From the cell containing the given text, extract its center point as [X, Y] coordinate. 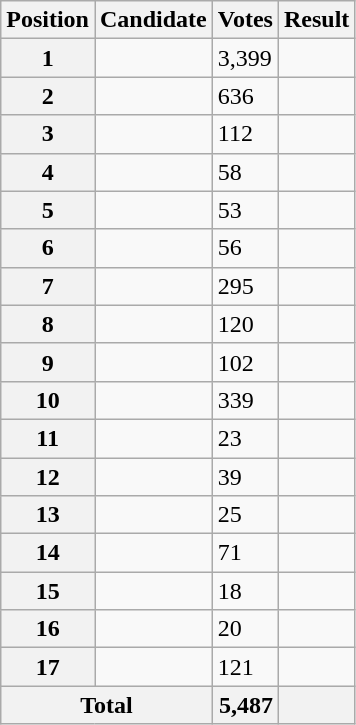
53 [245, 210]
3,399 [245, 58]
12 [48, 477]
6 [48, 248]
10 [48, 400]
Total [107, 705]
71 [245, 553]
18 [245, 591]
Result [316, 20]
120 [245, 324]
3 [48, 134]
14 [48, 553]
Votes [245, 20]
13 [48, 515]
5,487 [245, 705]
295 [245, 286]
7 [48, 286]
20 [245, 629]
9 [48, 362]
112 [245, 134]
Position [48, 20]
23 [245, 438]
5 [48, 210]
2 [48, 96]
11 [48, 438]
8 [48, 324]
1 [48, 58]
58 [245, 172]
17 [48, 667]
102 [245, 362]
39 [245, 477]
Candidate [153, 20]
15 [48, 591]
121 [245, 667]
25 [245, 515]
4 [48, 172]
16 [48, 629]
636 [245, 96]
56 [245, 248]
339 [245, 400]
